Scan for the cell matching the given text and deliver its [X, Y] coordinate at center. 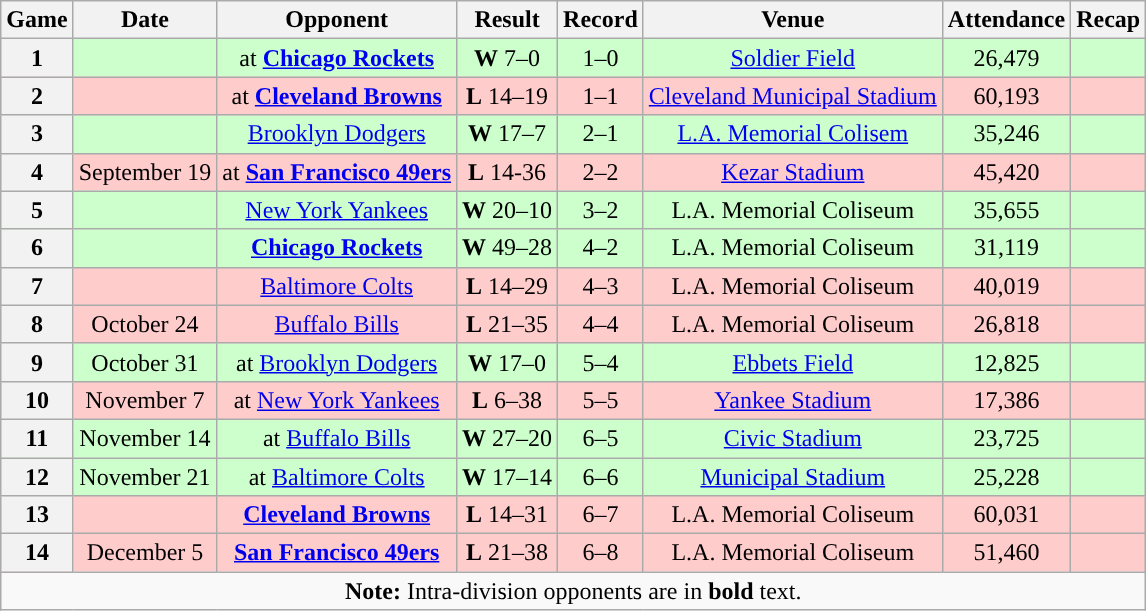
2–2 [601, 172]
5–5 [601, 400]
Civic Stadium [792, 438]
6–6 [601, 477]
8 [37, 324]
September 19 [145, 172]
Venue [792, 20]
6 [37, 248]
at Brooklyn Dodgers [337, 362]
L 6–38 [508, 400]
51,460 [1006, 553]
17,386 [1006, 400]
Municipal Stadium [792, 477]
4 [37, 172]
Attendance [1006, 20]
7 [37, 286]
November 21 [145, 477]
Buffalo Bills [337, 324]
Opponent [337, 20]
W 17–0 [508, 362]
13 [37, 515]
6–8 [601, 553]
W 49–28 [508, 248]
5 [37, 210]
L 21–38 [508, 553]
Ebbets Field [792, 362]
at Chicago Rockets [337, 58]
6–7 [601, 515]
October 24 [145, 324]
Game [37, 20]
Result [508, 20]
60,031 [1006, 515]
3 [37, 134]
2–1 [601, 134]
3–2 [601, 210]
26,479 [1006, 58]
L 14–31 [508, 515]
5–4 [601, 362]
W 20–10 [508, 210]
45,420 [1006, 172]
New York Yankees [337, 210]
at San Francisco 49ers [337, 172]
Chicago Rockets [337, 248]
November 14 [145, 438]
at Buffalo Bills [337, 438]
Note: Intra-division opponents are in bold text. [574, 591]
1 [37, 58]
Cleveland Browns [337, 515]
W 27–20 [508, 438]
W 17–7 [508, 134]
Date [145, 20]
6–5 [601, 438]
L.A. Memorial Colisem [792, 134]
November 7 [145, 400]
Cleveland Municipal Stadium [792, 96]
L 14–19 [508, 96]
11 [37, 438]
L 14–29 [508, 286]
26,818 [1006, 324]
at Cleveland Browns [337, 96]
35,246 [1006, 134]
10 [37, 400]
Yankee Stadium [792, 400]
25,228 [1006, 477]
L 14-36 [508, 172]
12,825 [1006, 362]
Recap [1108, 20]
60,193 [1006, 96]
W 7–0 [508, 58]
Brooklyn Dodgers [337, 134]
4–2 [601, 248]
October 31 [145, 362]
Soldier Field [792, 58]
31,119 [1006, 248]
12 [37, 477]
40,019 [1006, 286]
23,725 [1006, 438]
4–4 [601, 324]
at Baltimore Colts [337, 477]
San Francisco 49ers [337, 553]
35,655 [1006, 210]
2 [37, 96]
December 5 [145, 553]
1–0 [601, 58]
at New York Yankees [337, 400]
Kezar Stadium [792, 172]
9 [37, 362]
1–1 [601, 96]
W 17–14 [508, 477]
Baltimore Colts [337, 286]
14 [37, 553]
Record [601, 20]
4–3 [601, 286]
L 21–35 [508, 324]
